Return the (X, Y) coordinate for the center point of the cell that contains the specified text.  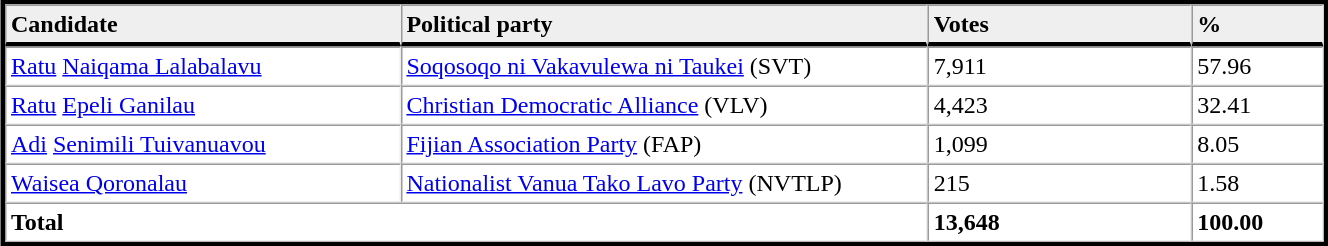
Total (466, 222)
Votes (1060, 25)
100.00 (1257, 222)
Ratu Epeli Ganilau (202, 106)
57.96 (1257, 66)
Waisea Qoronalau (202, 184)
Adi Senimili Tuivanuavou (202, 144)
Nationalist Vanua Tako Lavo Party (NVTLP) (664, 184)
7,911 (1060, 66)
1.58 (1257, 184)
215 (1060, 184)
Fijian Association Party (FAP) (664, 144)
8.05 (1257, 144)
Candidate (202, 25)
13,648 (1060, 222)
4,423 (1060, 106)
Political party (664, 25)
Ratu Naiqama Lalabalavu (202, 66)
32.41 (1257, 106)
1,099 (1060, 144)
Soqosoqo ni Vakavulewa ni Taukei (SVT) (664, 66)
Christian Democratic Alliance (VLV) (664, 106)
% (1257, 25)
